For the text-containing cell, return its midpoint in (X, Y) coordinate format. 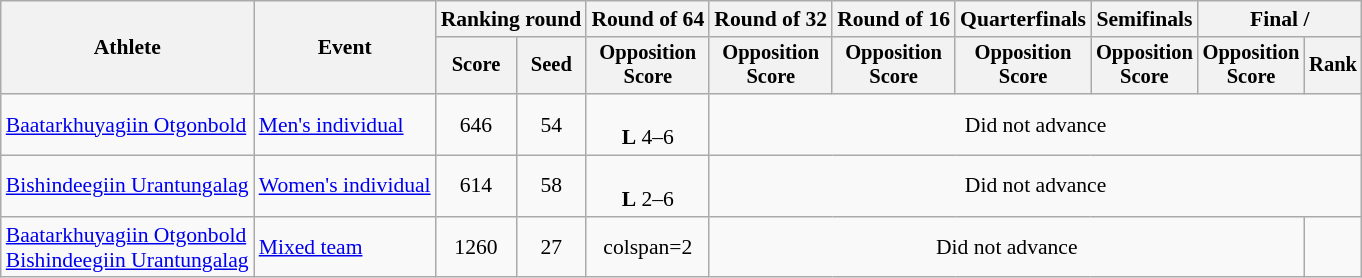
Bishindeegiin Urantungalag (128, 186)
Round of 64 (648, 19)
Baatarkhuyagiin Otgonbold (128, 124)
58 (551, 186)
Round of 32 (770, 19)
Semifinals (1144, 19)
L 4–6 (648, 124)
Score (476, 66)
Quarterfinals (1023, 19)
54 (551, 124)
L 2–6 (648, 186)
colspan=2 (648, 248)
1260 (476, 248)
Men's individual (345, 124)
Ranking round (512, 19)
Final / (1280, 19)
Rank (1333, 66)
27 (551, 248)
Athlete (128, 48)
Round of 16 (894, 19)
646 (476, 124)
Mixed team (345, 248)
Event (345, 48)
Seed (551, 66)
Women's individual (345, 186)
614 (476, 186)
Baatarkhuyagiin OtgonboldBishindeegiin Urantungalag (128, 248)
